From the cell containing the given text, extract its center point as (X, Y) coordinate. 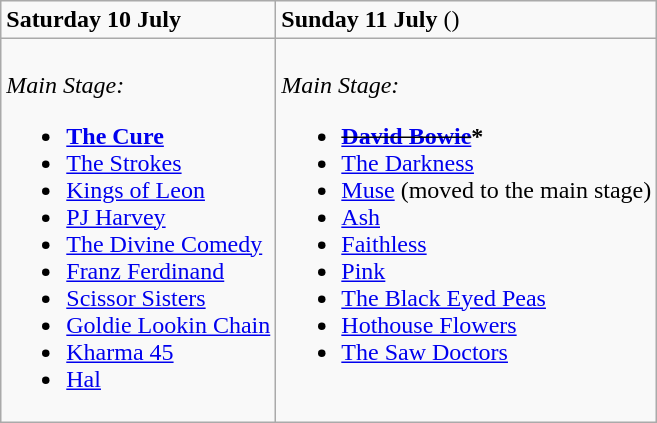
Sunday 11 July () (466, 20)
Main Stage:The CureThe StrokesKings of LeonPJ HarveyThe Divine ComedyFranz FerdinandScissor SistersGoldie Lookin ChainKharma 45Hal (138, 230)
Saturday 10 July (138, 20)
Main Stage:David Bowie* The DarknessMuse (moved to the main stage)AshFaithlessPinkThe Black Eyed PeasHothouse FlowersThe Saw Doctors (466, 230)
